Determine the (x, y) coordinate at the center of the cell enclosing the given text.  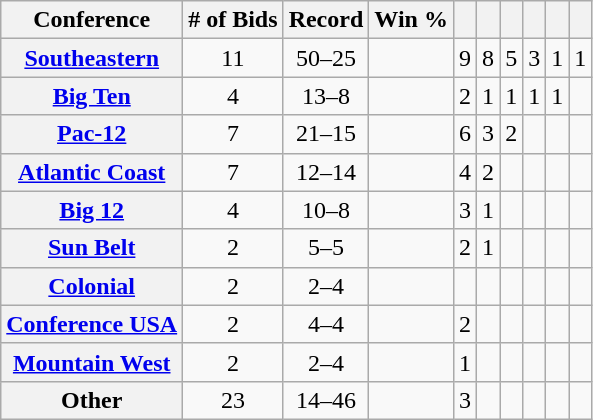
Win % (412, 20)
21–15 (326, 134)
5–5 (326, 248)
23 (233, 400)
Other (92, 400)
10–8 (326, 210)
Atlantic Coast (92, 172)
Conference (92, 20)
50–25 (326, 58)
Big 12 (92, 210)
Colonial (92, 286)
Pac-12 (92, 134)
5 (512, 58)
8 (488, 58)
4–4 (326, 324)
# of Bids (233, 20)
Conference USA (92, 324)
Southeastern (92, 58)
11 (233, 58)
14–46 (326, 400)
Record (326, 20)
6 (464, 134)
Sun Belt (92, 248)
Mountain West (92, 362)
Big Ten (92, 96)
12–14 (326, 172)
9 (464, 58)
13–8 (326, 96)
